Find where the given text appears and provide that cell's center as [x, y] coordinate. 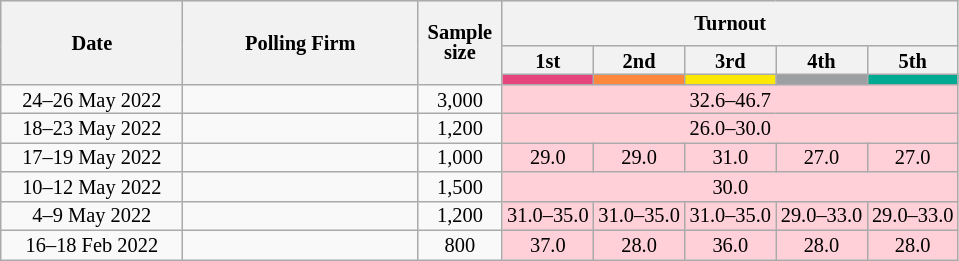
10–12 May 2022 [92, 186]
5th [912, 60]
16–18 Feb 2022 [92, 244]
18–23 May 2022 [92, 128]
Polling Firm [300, 42]
3,000 [460, 98]
36.0 [730, 244]
17–19 May 2022 [92, 156]
30.0 [730, 186]
31.0 [730, 156]
2nd [638, 60]
3rd [730, 60]
Sample size [460, 42]
4–9 May 2022 [92, 216]
26.0–30.0 [730, 128]
1,000 [460, 156]
Turnout [730, 22]
24–26 May 2022 [92, 98]
32.6–46.7 [730, 98]
37.0 [548, 244]
1st [548, 60]
Date [92, 42]
4th [822, 60]
1,500 [460, 186]
800 [460, 244]
